Determine the (X, Y) coordinate at the center of the cell enclosing the given text.  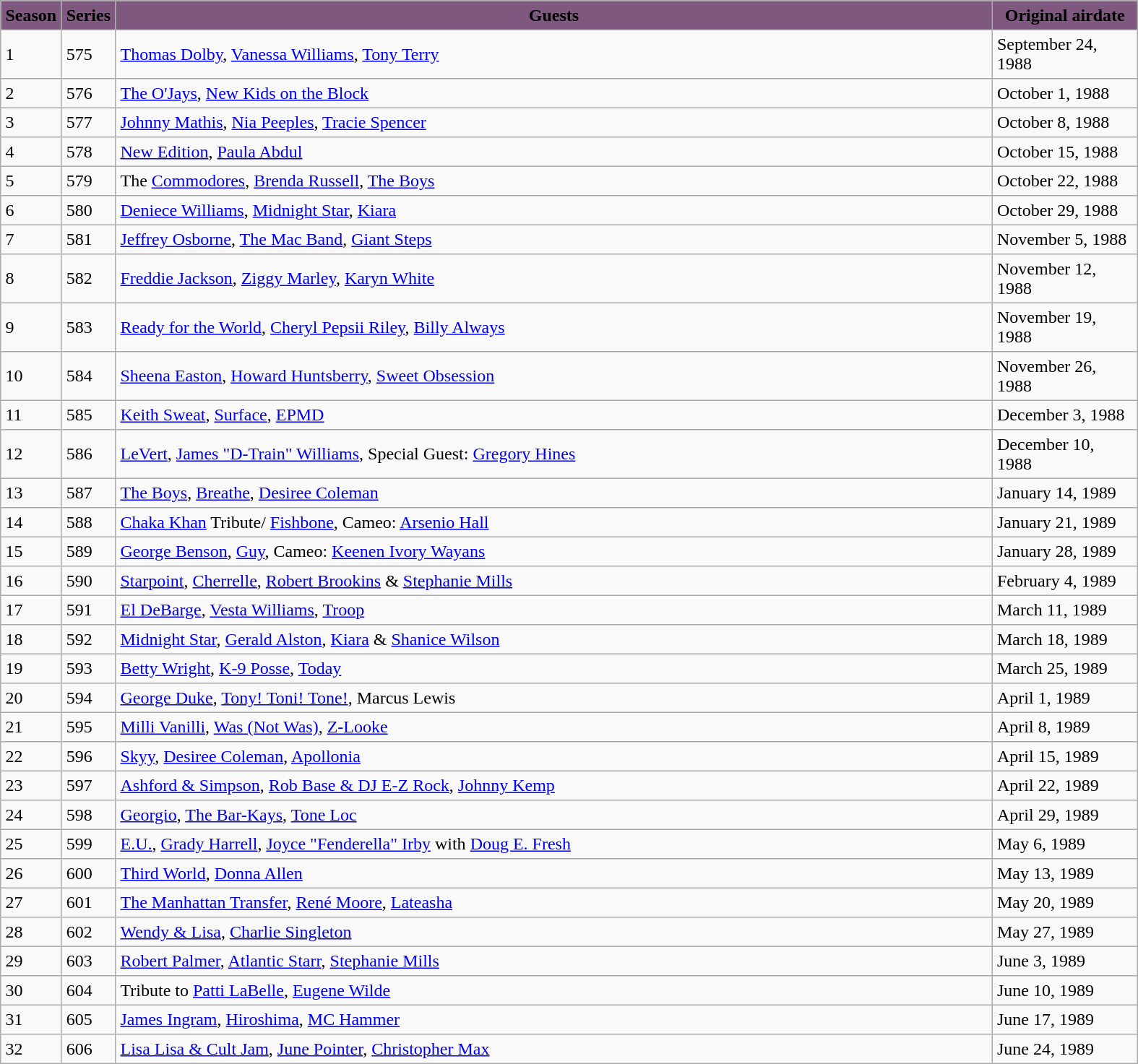
Johnny Mathis, Nia Peeples, Tracie Spencer (554, 122)
27 (31, 902)
605 (88, 1019)
Wendy & Lisa, Charlie Singleton (554, 932)
June 17, 1989 (1065, 1019)
32 (31, 1049)
The O'Jays, New Kids on the Block (554, 93)
November 26, 1988 (1065, 376)
New Edition, Paula Abdul (554, 152)
June 10, 1989 (1065, 990)
April 22, 1989 (1065, 785)
February 4, 1989 (1065, 581)
George Benson, Guy, Cameo: Keenen Ivory Wayans (554, 551)
The Commodores, Brenda Russell, The Boys (554, 181)
12 (31, 454)
603 (88, 961)
October 15, 1988 (1065, 152)
May 6, 1989 (1065, 844)
18 (31, 639)
586 (88, 454)
November 19, 1988 (1065, 327)
1 (31, 54)
25 (31, 844)
577 (88, 122)
April 1, 1989 (1065, 698)
584 (88, 376)
October 22, 1988 (1065, 181)
Tribute to Patti LaBelle, Eugene Wilde (554, 990)
Jeffrey Osborne, The Mac Band, Giant Steps (554, 239)
15 (31, 551)
601 (88, 902)
The Boys, Breathe, Desiree Coleman (554, 493)
March 18, 1989 (1065, 639)
8 (31, 279)
Sheena Easton, Howard Huntsberry, Sweet Obsession (554, 376)
22 (31, 756)
10 (31, 376)
Guests (554, 15)
594 (88, 698)
31 (31, 1019)
May 20, 1989 (1065, 902)
599 (88, 844)
20 (31, 698)
7 (31, 239)
May 13, 1989 (1065, 873)
January 21, 1989 (1065, 522)
Series (88, 15)
LeVert, James "D-Train" Williams, Special Guest: Gregory Hines (554, 454)
589 (88, 551)
575 (88, 54)
Keith Sweat, Surface, EPMD (554, 415)
November 5, 1988 (1065, 239)
Lisa Lisa & Cult Jam, June Pointer, Christopher Max (554, 1049)
597 (88, 785)
Deniece Williams, Midnight Star, Kiara (554, 210)
580 (88, 210)
19 (31, 668)
604 (88, 990)
29 (31, 961)
3 (31, 122)
Ready for the World, Cheryl Pepsii Riley, Billy Always (554, 327)
592 (88, 639)
E.U., Grady Harrell, Joyce "Fenderella" Irby with Doug E. Fresh (554, 844)
2 (31, 93)
Thomas Dolby, Vanessa Williams, Tony Terry (554, 54)
Original airdate (1065, 15)
582 (88, 279)
13 (31, 493)
5 (31, 181)
4 (31, 152)
Starpoint, Cherrelle, Robert Brookins & Stephanie Mills (554, 581)
598 (88, 815)
17 (31, 610)
December 3, 1988 (1065, 415)
28 (31, 932)
9 (31, 327)
James Ingram, Hiroshima, MC Hammer (554, 1019)
May 27, 1989 (1065, 932)
November 12, 1988 (1065, 279)
Milli Vanilli, Was (Not Was), Z-Looke (554, 727)
June 24, 1989 (1065, 1049)
578 (88, 152)
585 (88, 415)
23 (31, 785)
October 8, 1988 (1065, 122)
602 (88, 932)
600 (88, 873)
George Duke, Tony! Toni! Tone!, Marcus Lewis (554, 698)
26 (31, 873)
October 1, 1988 (1065, 93)
Georgio, The Bar-Kays, Tone Loc (554, 815)
6 (31, 210)
Robert Palmer, Atlantic Starr, Stephanie Mills (554, 961)
606 (88, 1049)
January 14, 1989 (1065, 493)
June 3, 1989 (1065, 961)
596 (88, 756)
September 24, 1988 (1065, 54)
El DeBarge, Vesta Williams, Troop (554, 610)
Ashford & Simpson, Rob Base & DJ E-Z Rock, Johnny Kemp (554, 785)
The Manhattan Transfer, René Moore, Lateasha (554, 902)
Third World, Donna Allen (554, 873)
591 (88, 610)
Season (31, 15)
30 (31, 990)
21 (31, 727)
576 (88, 93)
March 25, 1989 (1065, 668)
Midnight Star, Gerald Alston, Kiara & Shanice Wilson (554, 639)
588 (88, 522)
March 11, 1989 (1065, 610)
16 (31, 581)
593 (88, 668)
579 (88, 181)
590 (88, 581)
Chaka Khan Tribute/ Fishbone, Cameo: Arsenio Hall (554, 522)
14 (31, 522)
Freddie Jackson, Ziggy Marley, Karyn White (554, 279)
587 (88, 493)
Skyy, Desiree Coleman, Apollonia (554, 756)
Betty Wright, K-9 Posse, Today (554, 668)
583 (88, 327)
April 29, 1989 (1065, 815)
11 (31, 415)
October 29, 1988 (1065, 210)
24 (31, 815)
595 (88, 727)
581 (88, 239)
April 15, 1989 (1065, 756)
January 28, 1989 (1065, 551)
April 8, 1989 (1065, 727)
December 10, 1988 (1065, 454)
